From the cell containing the given text, extract its center point as (X, Y) coordinate. 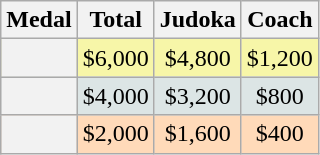
$6,000 (116, 58)
Judoka (198, 20)
$400 (280, 134)
Total (116, 20)
$4,000 (116, 96)
$2,000 (116, 134)
Coach (280, 20)
Medal (39, 20)
$800 (280, 96)
$3,200 (198, 96)
$1,600 (198, 134)
$4,800 (198, 58)
$1,200 (280, 58)
